Pinpoint the cell where the given text exists, returning its (x, y) midpoint coordinate. 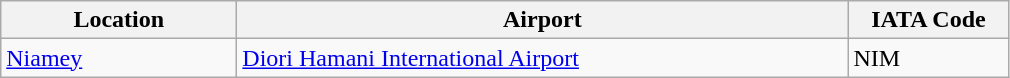
IATA Code (928, 20)
Diori Hamani International Airport (542, 58)
Niamey (119, 58)
NIM (928, 58)
Airport (542, 20)
Location (119, 20)
